Determine the [x, y] coordinate at the center of the cell enclosing the given text.  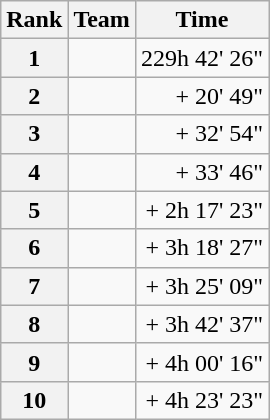
+ 32' 54" [202, 134]
1 [34, 58]
+ 3h 18' 27" [202, 248]
+ 33' 46" [202, 172]
6 [34, 248]
+ 4h 00' 16" [202, 362]
+ 4h 23' 23" [202, 400]
10 [34, 400]
Team [102, 20]
Time [202, 20]
3 [34, 134]
+ 2h 17' 23" [202, 210]
+ 3h 42' 37" [202, 324]
2 [34, 96]
229h 42' 26" [202, 58]
9 [34, 362]
7 [34, 286]
+ 3h 25' 09" [202, 286]
4 [34, 172]
+ 20' 49" [202, 96]
8 [34, 324]
5 [34, 210]
Rank [34, 20]
